For the text-containing cell, return its midpoint in (x, y) coordinate format. 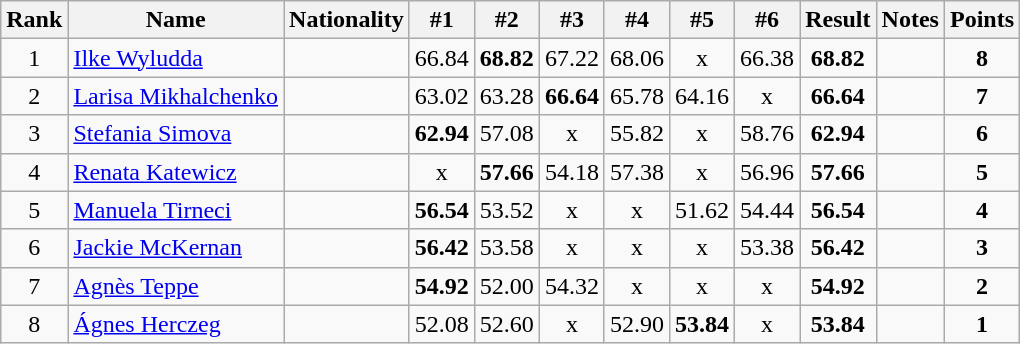
#5 (702, 20)
68.06 (636, 58)
Jackie McKernan (176, 248)
Result (838, 20)
65.78 (636, 96)
67.22 (572, 58)
#6 (768, 20)
51.62 (702, 210)
52.00 (506, 286)
Stefania Simova (176, 134)
58.76 (768, 134)
Larisa Mikhalchenko (176, 96)
64.16 (702, 96)
57.38 (636, 172)
#4 (636, 20)
Notes (910, 20)
Ágnes Herczeg (176, 324)
66.84 (442, 58)
Agnès Teppe (176, 286)
#2 (506, 20)
52.60 (506, 324)
63.02 (442, 96)
54.32 (572, 286)
53.52 (506, 210)
52.90 (636, 324)
Points (982, 20)
53.58 (506, 248)
Ilke Wyludda (176, 58)
Manuela Tirneci (176, 210)
57.08 (506, 134)
66.38 (768, 58)
56.96 (768, 172)
Rank (34, 20)
Renata Katewicz (176, 172)
#1 (442, 20)
Name (176, 20)
Nationality (347, 20)
63.28 (506, 96)
55.82 (636, 134)
54.44 (768, 210)
#3 (572, 20)
54.18 (572, 172)
53.38 (768, 248)
52.08 (442, 324)
